Capture the cell that displays the provided text and extract its (X, Y) central coordinate. 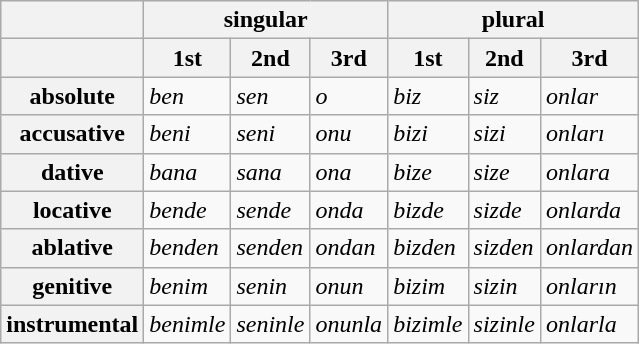
dative (72, 172)
ondan (349, 248)
genitive (72, 286)
locative (72, 210)
sen (270, 96)
accusative (72, 134)
senden (270, 248)
benimle (188, 324)
onlarda (589, 210)
bizi (428, 134)
seninle (270, 324)
onlar (589, 96)
beni (188, 134)
sizin (504, 286)
bende (188, 210)
siz (504, 96)
ablative (72, 248)
onlara (589, 172)
bizden (428, 248)
sende (270, 210)
bana (188, 172)
onu (349, 134)
onların (589, 286)
bizimle (428, 324)
bizde (428, 210)
bizim (428, 286)
sizden (504, 248)
onunla (349, 324)
onun (349, 286)
sizi (504, 134)
seni (270, 134)
benden (188, 248)
instrumental (72, 324)
sana (270, 172)
absolute (72, 96)
bize (428, 172)
ben (188, 96)
sizinle (504, 324)
sizde (504, 210)
benim (188, 286)
senin (270, 286)
onda (349, 210)
onları (589, 134)
singular (266, 20)
size (504, 172)
onlardan (589, 248)
onlarla (589, 324)
ona (349, 172)
o (349, 96)
biz (428, 96)
plural (514, 20)
